Capture the cell that displays the provided text and extract its [x, y] central coordinate. 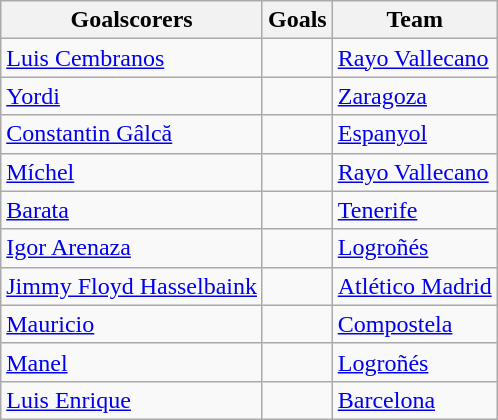
Tenerife [414, 210]
Igor Arenaza [132, 248]
Yordi [132, 96]
Atlético Madrid [414, 286]
Zaragoza [414, 96]
Manel [132, 362]
Luis Cembranos [132, 58]
Constantin Gâlcă [132, 134]
Compostela [414, 324]
Jimmy Floyd Hasselbaink [132, 286]
Mauricio [132, 324]
Goals [297, 20]
Team [414, 20]
Espanyol [414, 134]
Barcelona [414, 400]
Barata [132, 210]
Míchel [132, 172]
Goalscorers [132, 20]
Luis Enrique [132, 400]
